Detect which cell encompasses the target text, then output its (x, y) center coordinate. 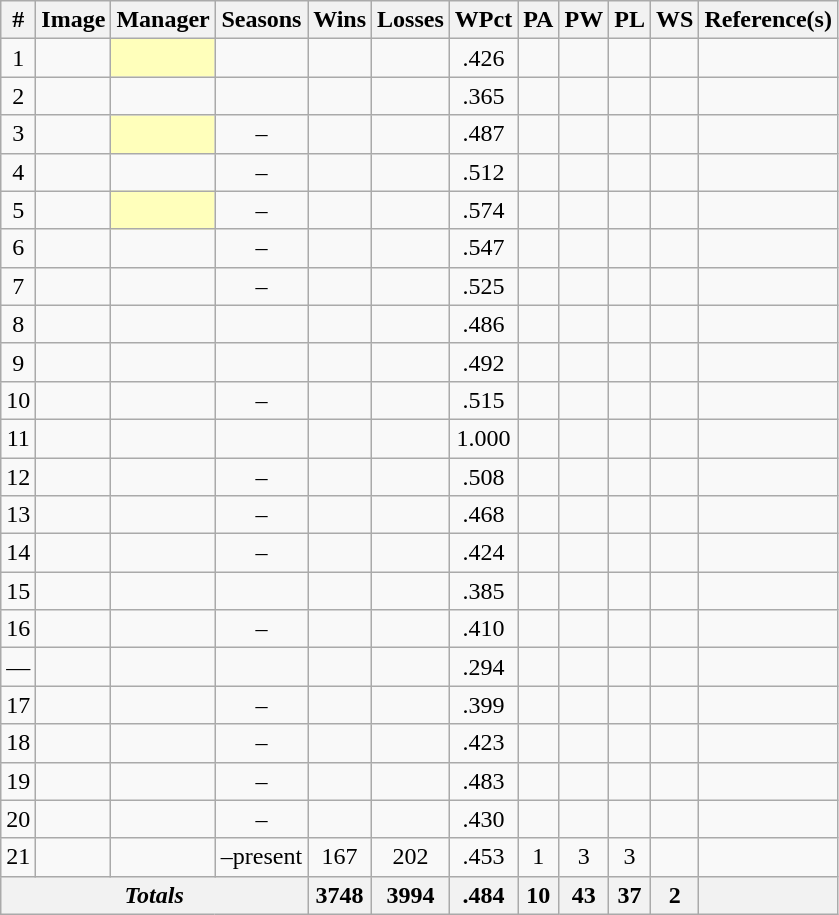
3748 (340, 895)
37 (630, 895)
1.000 (483, 438)
.426 (483, 58)
.399 (483, 705)
Reference(s) (768, 20)
.365 (483, 96)
.508 (483, 477)
11 (18, 438)
167 (340, 857)
PA (538, 20)
PW (584, 20)
.492 (483, 362)
# (18, 20)
.468 (483, 515)
15 (18, 591)
.483 (483, 781)
.430 (483, 819)
— (18, 667)
7 (18, 286)
.453 (483, 857)
WS (674, 20)
Losses (411, 20)
5 (18, 210)
19 (18, 781)
202 (411, 857)
3994 (411, 895)
.410 (483, 629)
.424 (483, 553)
.525 (483, 286)
8 (18, 324)
6 (18, 248)
.423 (483, 743)
18 (18, 743)
–present (261, 857)
Seasons (261, 20)
.574 (483, 210)
Manager (163, 20)
.294 (483, 667)
14 (18, 553)
16 (18, 629)
17 (18, 705)
.512 (483, 172)
43 (584, 895)
4 (18, 172)
21 (18, 857)
Wins (340, 20)
Image (74, 20)
WPct (483, 20)
.385 (483, 591)
.486 (483, 324)
.487 (483, 134)
PL (630, 20)
.547 (483, 248)
Totals (154, 895)
.515 (483, 400)
13 (18, 515)
9 (18, 362)
20 (18, 819)
12 (18, 477)
.484 (483, 895)
